Output the [x, y] coordinate of the center of the cell containing the given text.  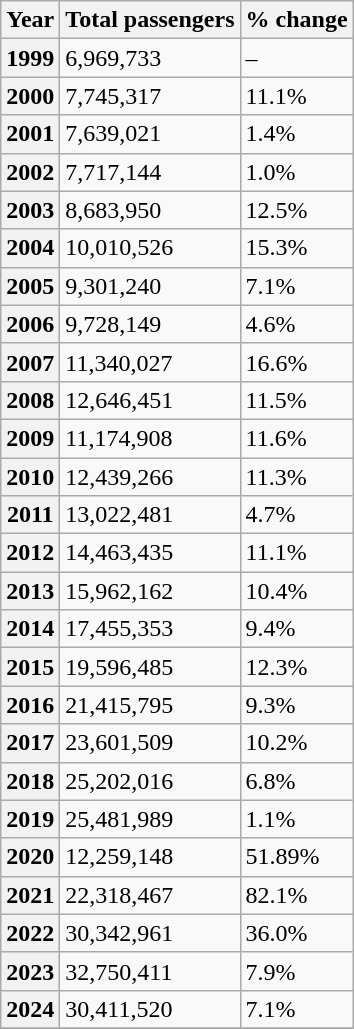
7.9% [296, 971]
21,415,795 [150, 705]
82.1% [296, 895]
8,683,950 [150, 210]
Total passengers [150, 20]
2015 [30, 667]
30,342,961 [150, 933]
11.3% [296, 477]
25,202,016 [150, 781]
7,745,317 [150, 96]
14,463,435 [150, 553]
16.6% [296, 362]
1999 [30, 58]
9,301,240 [150, 286]
2016 [30, 705]
13,022,481 [150, 515]
2019 [30, 819]
30,411,520 [150, 1009]
10.4% [296, 591]
2008 [30, 400]
7,717,144 [150, 172]
23,601,509 [150, 743]
4.7% [296, 515]
2022 [30, 933]
2003 [30, 210]
1.0% [296, 172]
11.5% [296, 400]
1.1% [296, 819]
2006 [30, 324]
2013 [30, 591]
2014 [30, 629]
6.8% [296, 781]
9.4% [296, 629]
2002 [30, 172]
12.3% [296, 667]
12,259,148 [150, 857]
2012 [30, 553]
4.6% [296, 324]
11,174,908 [150, 438]
2011 [30, 515]
32,750,411 [150, 971]
2024 [30, 1009]
6,969,733 [150, 58]
10,010,526 [150, 248]
2004 [30, 248]
12.5% [296, 210]
17,455,353 [150, 629]
25,481,989 [150, 819]
11,340,027 [150, 362]
Year [30, 20]
51.89% [296, 857]
2021 [30, 895]
12,646,451 [150, 400]
15.3% [296, 248]
– [296, 58]
19,596,485 [150, 667]
9,728,149 [150, 324]
11.6% [296, 438]
2010 [30, 477]
12,439,266 [150, 477]
2001 [30, 134]
15,962,162 [150, 591]
7,639,021 [150, 134]
1.4% [296, 134]
2000 [30, 96]
2009 [30, 438]
% change [296, 20]
2017 [30, 743]
36.0% [296, 933]
2020 [30, 857]
9.3% [296, 705]
2005 [30, 286]
2007 [30, 362]
22,318,467 [150, 895]
2018 [30, 781]
2023 [30, 971]
10.2% [296, 743]
